Determine the (x, y) coordinate at the center of the cell enclosing the given text.  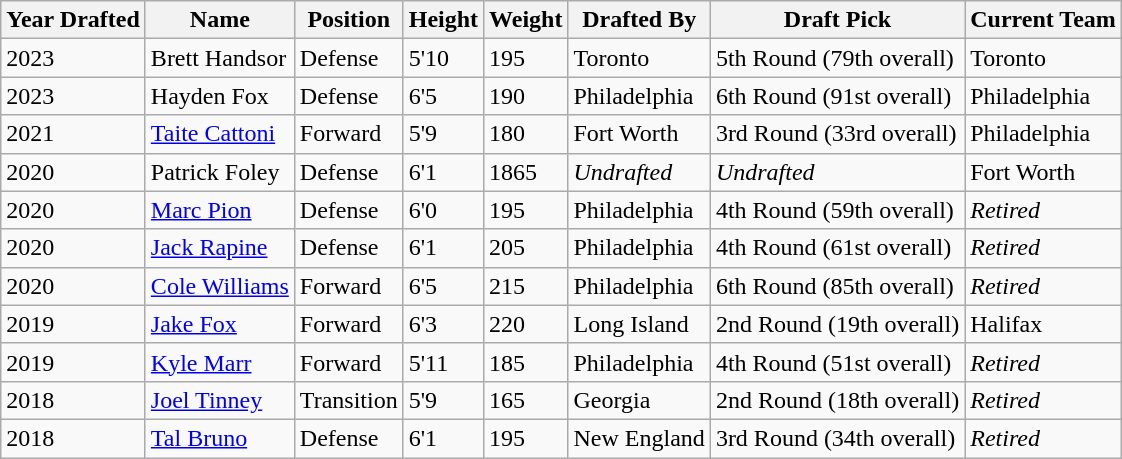
5'10 (443, 58)
Marc Pion (220, 210)
4th Round (51st overall) (837, 362)
Georgia (639, 400)
215 (526, 286)
180 (526, 134)
Jake Fox (220, 324)
2021 (74, 134)
Kyle Marr (220, 362)
6'0 (443, 210)
205 (526, 248)
190 (526, 96)
New England (639, 438)
6th Round (85th overall) (837, 286)
220 (526, 324)
4th Round (61st overall) (837, 248)
2nd Round (18th overall) (837, 400)
185 (526, 362)
165 (526, 400)
3rd Round (34th overall) (837, 438)
Position (348, 20)
Brett Handsor (220, 58)
Drafted By (639, 20)
Halifax (1044, 324)
4th Round (59th overall) (837, 210)
5'11 (443, 362)
Long Island (639, 324)
Weight (526, 20)
Draft Pick (837, 20)
Jack Rapine (220, 248)
6'3 (443, 324)
Hayden Fox (220, 96)
3rd Round (33rd overall) (837, 134)
Cole Williams (220, 286)
Name (220, 20)
Year Drafted (74, 20)
Height (443, 20)
Transition (348, 400)
6th Round (91st overall) (837, 96)
5th Round (79th overall) (837, 58)
Tal Bruno (220, 438)
Taite Cattoni (220, 134)
Joel Tinney (220, 400)
Patrick Foley (220, 172)
1865 (526, 172)
2nd Round (19th overall) (837, 324)
Current Team (1044, 20)
